From the cell containing the given text, extract its center point as [X, Y] coordinate. 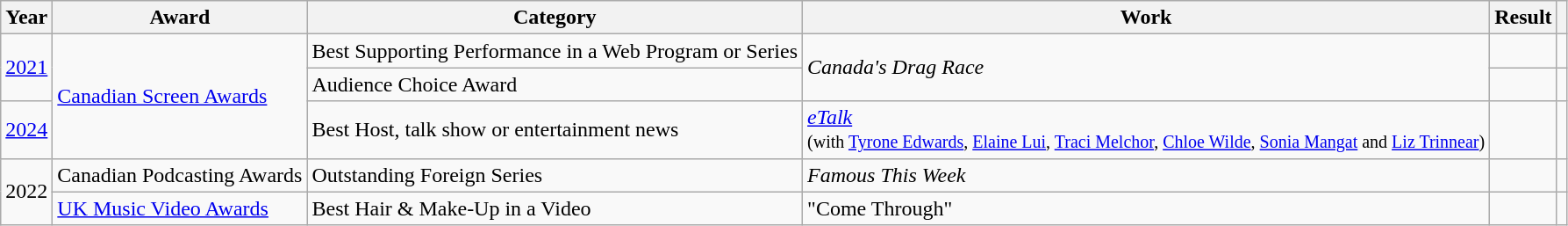
"Come Through" [1146, 208]
Canada's Drag Race [1146, 68]
2022 [26, 192]
eTalk(with Tyrone Edwards, Elaine Lui, Traci Melchor, Chloe Wilde, Sonia Mangat and Liz Trinnear) [1146, 130]
Best Host, talk show or entertainment news [555, 130]
UK Music Video Awards [180, 208]
Best Supporting Performance in a Web Program or Series [555, 51]
Audience Choice Award [555, 84]
Best Hair & Make-Up in a Video [555, 208]
Canadian Screen Awards [180, 97]
Year [26, 18]
Award [180, 18]
Outstanding Foreign Series [555, 175]
Famous This Week [1146, 175]
Category [555, 18]
2024 [26, 130]
Canadian Podcasting Awards [180, 175]
Work [1146, 18]
2021 [26, 68]
Result [1523, 18]
